Output the (x, y) coordinate of the center of the cell containing the given text.  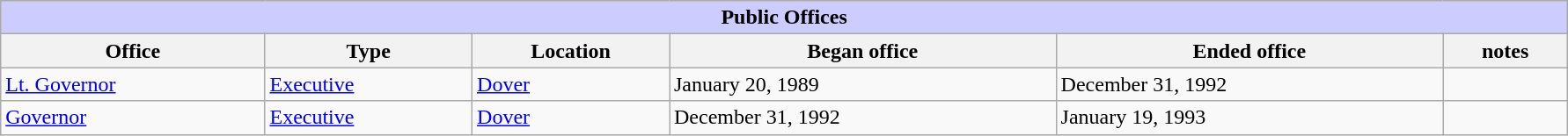
Governor (133, 118)
Office (133, 51)
Public Offices (785, 18)
Ended office (1249, 51)
notes (1506, 51)
Lt. Governor (133, 84)
January 19, 1993 (1249, 118)
January 20, 1989 (862, 84)
Location (571, 51)
Began office (862, 51)
Type (369, 51)
